Locate the cell with the specified text and output its [X, Y] center coordinate. 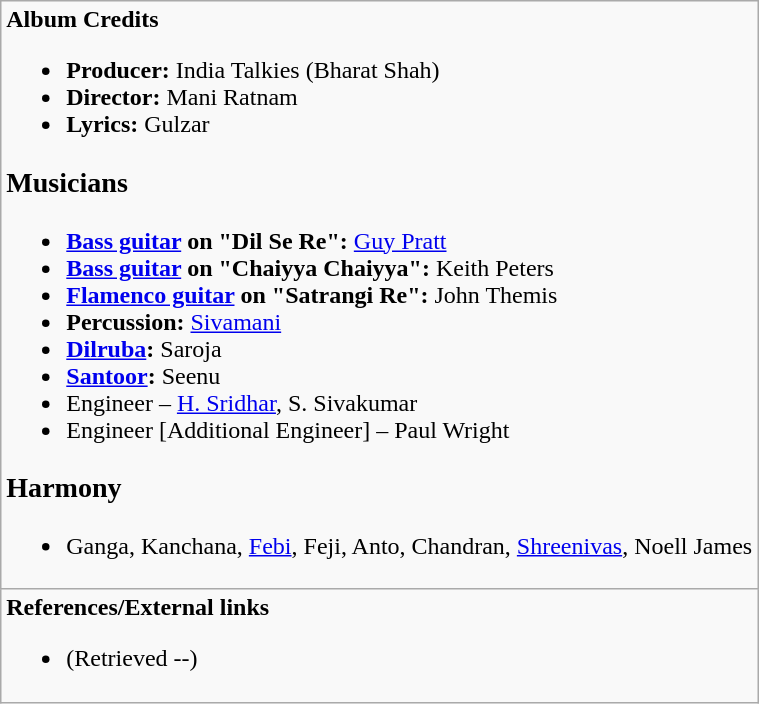
References/External links (Retrieved --) [380, 646]
